Scan for the cell matching the given text and deliver its [x, y] coordinate at center. 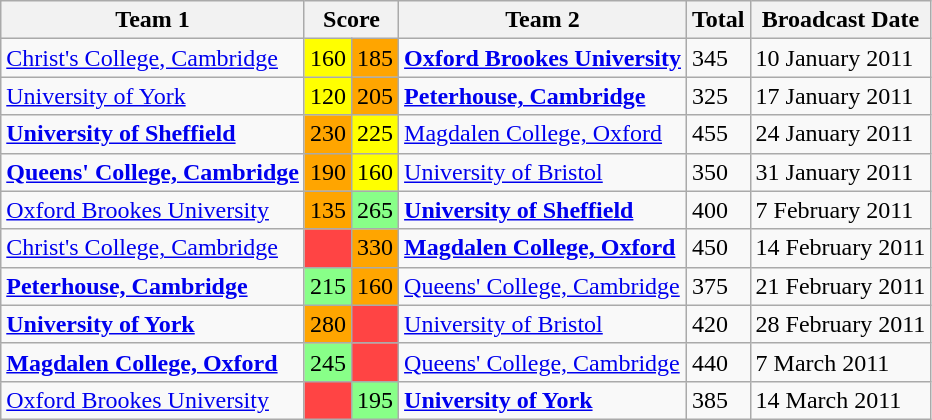
265 [376, 210]
120 [328, 96]
450 [719, 248]
215 [328, 286]
280 [328, 324]
345 [719, 58]
440 [719, 362]
135 [328, 210]
Team 2 [543, 20]
14 February 2011 [840, 248]
325 [719, 96]
385 [719, 400]
7 February 2011 [840, 210]
Team 1 [153, 20]
330 [376, 248]
420 [719, 324]
31 January 2011 [840, 172]
230 [328, 134]
Total [719, 20]
195 [376, 400]
10 January 2011 [840, 58]
Score [351, 20]
190 [328, 172]
185 [376, 58]
24 January 2011 [840, 134]
375 [719, 286]
245 [328, 362]
350 [719, 172]
400 [719, 210]
14 March 2011 [840, 400]
7 March 2011 [840, 362]
455 [719, 134]
205 [376, 96]
28 February 2011 [840, 324]
17 January 2011 [840, 96]
225 [376, 134]
Broadcast Date [840, 20]
21 February 2011 [840, 286]
